Provide the (x, y) coordinate of the cell's center where the given text is located.  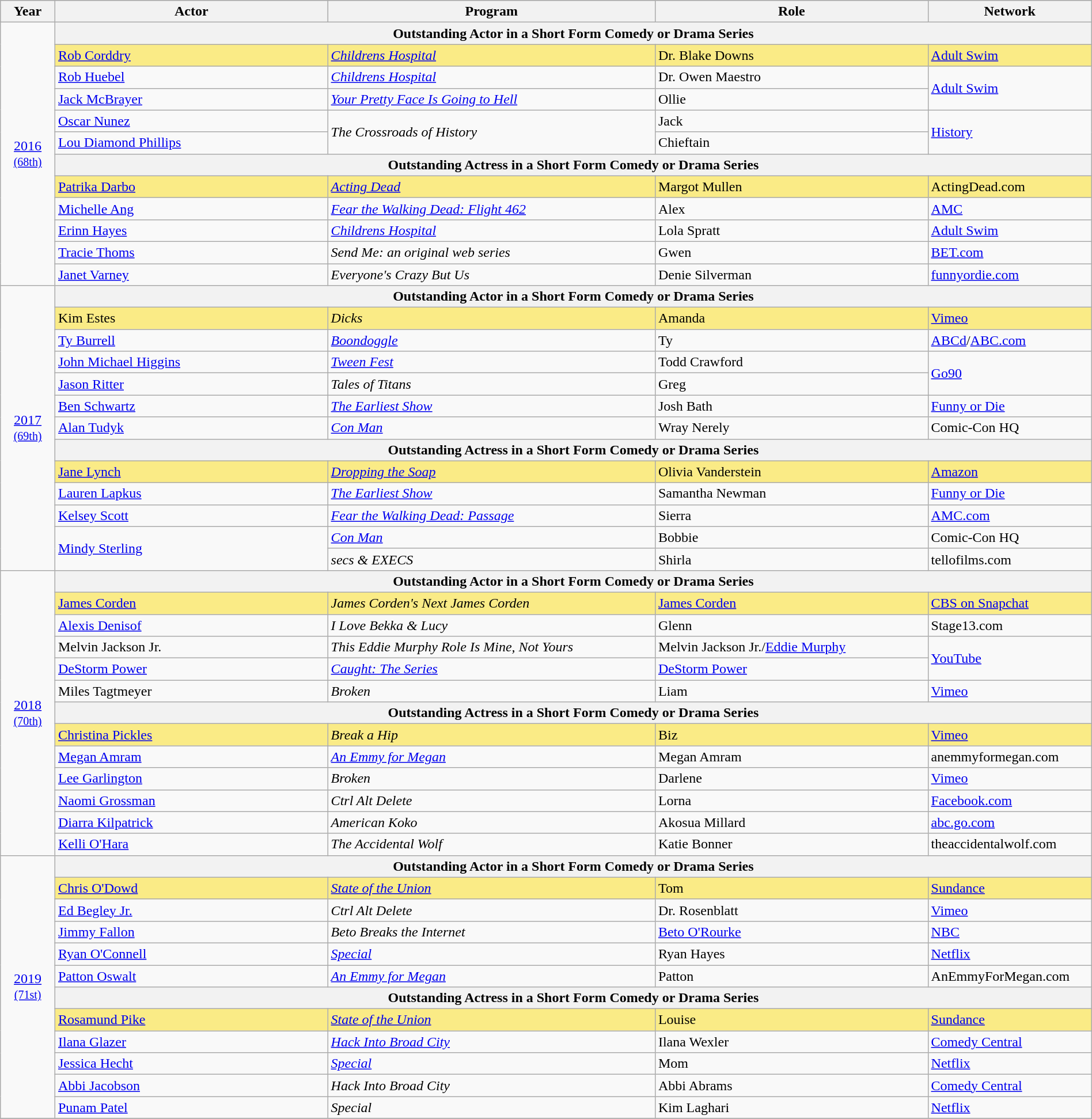
Amazon (1010, 472)
Lou Diamond Phillips (191, 143)
Ryan O'Connell (191, 954)
Samantha Newman (791, 494)
Melvin Jackson Jr./Eddie Murphy (791, 647)
This Eddie Murphy Role Is Mine, Not Yours (491, 647)
Josh Bath (791, 406)
Ty Burrell (191, 340)
Shirla (791, 559)
Akosua Millard (791, 822)
Ben Schwartz (191, 406)
Lorna (791, 801)
Tom (791, 888)
John Michael Higgins (191, 362)
Rob Corddry (191, 55)
Ryan Hayes (791, 954)
Abbi Abrams (791, 1086)
Dr. Owen Maestro (791, 77)
Melvin Jackson Jr. (191, 647)
Darlene (791, 779)
2018(70th) (28, 713)
Ilana Glazer (191, 1042)
theaccidentalwolf.com (1010, 844)
Margot Mullen (791, 187)
anemmyformegan.com (1010, 757)
Mom (791, 1064)
Alex (791, 208)
Kim Estes (191, 318)
funnyordie.com (1010, 275)
Kim Laghari (791, 1107)
James Corden's Next James Corden (491, 603)
BET.com (1010, 252)
Liam (791, 691)
Program (491, 12)
Dr. Blake Downs (791, 55)
Network (1010, 12)
Michelle Ang (191, 208)
AMC (1010, 208)
Janet Varney (191, 275)
Lee Garlington (191, 779)
Ed Begley Jr. (191, 910)
Rosamund Pike (191, 1020)
Olivia Vanderstein (791, 472)
Miles Tagtmeyer (191, 691)
CBS on Snapchat (1010, 603)
Kelsey Scott (191, 515)
AMC.com (1010, 515)
American Koko (491, 822)
Diarra Kilpatrick (191, 822)
Jack McBrayer (191, 99)
Fear the Walking Dead: Passage (491, 515)
Greg (791, 384)
Lola Spratt (791, 230)
Stage13.com (1010, 625)
Lauren Lapkus (191, 494)
Bobbie (791, 537)
History (1010, 132)
Beto Breaks the Internet (491, 932)
Ollie (791, 99)
I Love Bekka & Lucy (491, 625)
Boondoggle (491, 340)
Break a Hip (491, 735)
Acting Dead (491, 187)
YouTube (1010, 658)
NBC (1010, 932)
Jessica Hecht (191, 1064)
Abbi Jacobson (191, 1086)
Year (28, 12)
2016(68th) (28, 154)
Beto O'Rourke (791, 932)
Christina Pickles (191, 735)
Jack (791, 121)
ABCd/ABC.com (1010, 340)
Louise (791, 1020)
Rob Huebel (191, 77)
Role (791, 12)
Send Me: an original web series (491, 252)
Facebook.com (1010, 801)
Jimmy Fallon (191, 932)
Biz (791, 735)
Jason Ritter (191, 384)
Mindy Sterling (191, 548)
2017(69th) (28, 428)
Denie Silverman (791, 275)
Patton (791, 976)
Gwen (791, 252)
Tales of Titans (491, 384)
2019(71st) (28, 987)
Sierra (791, 515)
Punam Patel (191, 1107)
Alan Tudyk (191, 428)
Patton Oswalt (191, 976)
Chieftain (791, 143)
Dicks (491, 318)
Wray Nerely (791, 428)
Ty (791, 340)
Naomi Grossman (191, 801)
Dropping the Soap (491, 472)
Oscar Nunez (191, 121)
Patrika Darbo (191, 187)
Caught: The Series (491, 669)
Todd Crawford (791, 362)
Tracie Thoms (191, 252)
Glenn (791, 625)
Kelli O'Hara (191, 844)
Tween Fest (491, 362)
Everyone's Crazy But Us (491, 275)
The Accidental Wolf (491, 844)
Your Pretty Face Is Going to Hell (491, 99)
AnEmmyForMegan.com (1010, 976)
ActingDead.com (1010, 187)
abc.go.com (1010, 822)
Dr. Rosenblatt (791, 910)
Erinn Hayes (191, 230)
Ilana Wexler (791, 1042)
Katie Bonner (791, 844)
Amanda (791, 318)
Go90 (1010, 373)
Chris O'Dowd (191, 888)
Jane Lynch (191, 472)
secs & EXECS (491, 559)
tellofilms.com (1010, 559)
Actor (191, 12)
Fear the Walking Dead: Flight 462 (491, 208)
The Crossroads of History (491, 132)
Alexis Denisof (191, 625)
